Extract the (X, Y) coordinate from the center of the cell holding the provided text.  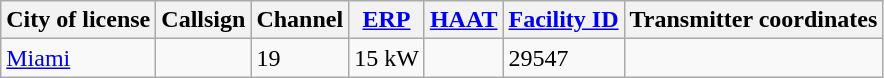
ERP (387, 20)
15 kW (387, 58)
29547 (564, 58)
Facility ID (564, 20)
City of license (78, 20)
Transmitter coordinates (754, 20)
HAAT (464, 20)
Channel (300, 20)
Callsign (204, 20)
Miami (78, 58)
19 (300, 58)
